Determine the [X, Y] coordinate at the center of the cell enclosing the given text.  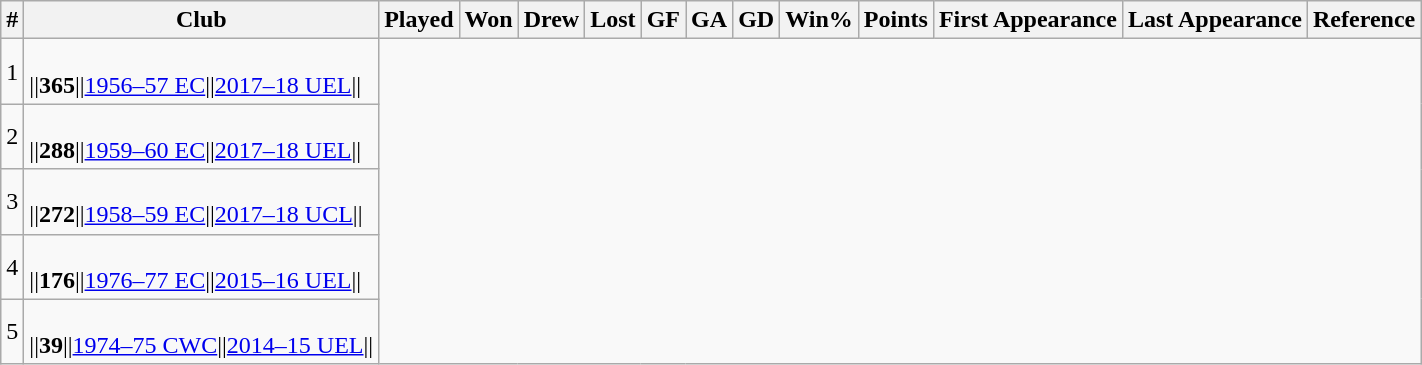
Drew [552, 20]
||365||1956–57 EC||2017–18 UEL|| [202, 72]
Won [488, 20]
||176||1976–77 EC||2015–16 UEL|| [202, 266]
2 [12, 136]
5 [12, 332]
# [12, 20]
Played [419, 20]
Lost [613, 20]
GA [710, 20]
||39||1974–75 CWC||2014–15 UEL|| [202, 332]
Reference [1364, 20]
4 [12, 266]
Points [896, 20]
GD [756, 20]
Win% [820, 20]
GF [663, 20]
||288||1959–60 EC||2017–18 UEL|| [202, 136]
Last Appearance [1214, 20]
1 [12, 72]
||272||1958–59 EC||2017–18 UCL|| [202, 202]
Club [202, 20]
3 [12, 202]
First Appearance [1028, 20]
